Capture the cell that displays the provided text and extract its (x, y) central coordinate. 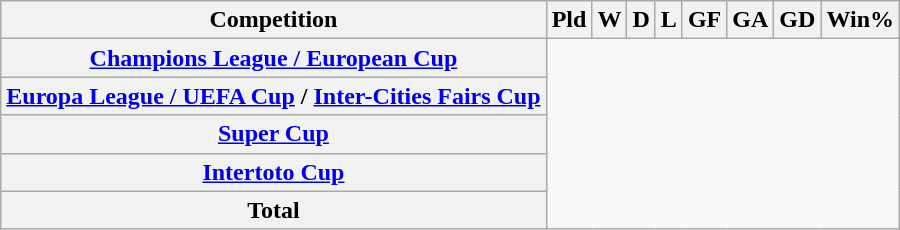
L (668, 20)
Europa League / UEFA Cup / Inter-Cities Fairs Cup (274, 96)
Total (274, 210)
D (641, 20)
Super Cup (274, 134)
GF (704, 20)
GA (750, 20)
GD (798, 20)
Pld (569, 20)
W (610, 20)
Intertoto Cup (274, 172)
Win% (860, 20)
Champions League / European Cup (274, 58)
Competition (274, 20)
